Provide the (X, Y) coordinate of the cell's center where the given text is located.  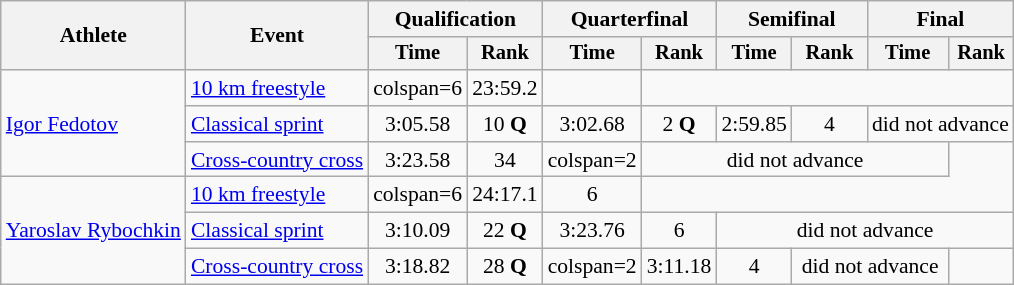
2:59.85 (754, 124)
28 Q (504, 267)
22 Q (504, 231)
Final (940, 19)
Semifinal (792, 19)
Yaroslav Rybochkin (94, 230)
2 Q (680, 124)
3:23.76 (592, 231)
3:18.82 (418, 267)
24:17.1 (504, 195)
3:11.18 (680, 267)
3:05.58 (418, 124)
Athlete (94, 36)
3:10.09 (418, 231)
3:02.68 (592, 124)
23:59.2 (504, 88)
10 Q (504, 124)
3:23.58 (418, 160)
Igor Fedotov (94, 124)
34 (504, 160)
Quarterfinal (630, 19)
Event (277, 36)
Qualification (456, 19)
